Scan for the cell matching the given text and deliver its (x, y) coordinate at center. 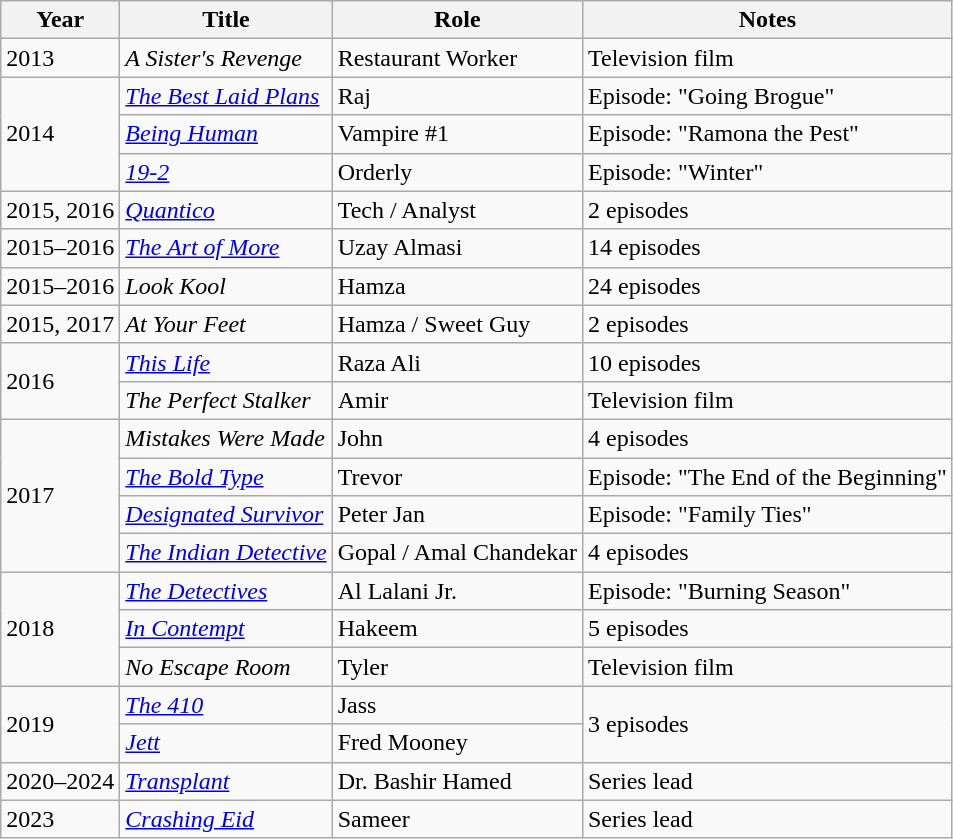
Episode: "Winter" (767, 172)
5 episodes (767, 629)
Episode: "Family Ties" (767, 515)
Notes (767, 20)
Trevor (457, 477)
The Detectives (226, 591)
Raza Ali (457, 362)
2014 (60, 134)
2023 (60, 819)
No Escape Room (226, 667)
Sameer (457, 819)
Hamza / Sweet Guy (457, 324)
At Your Feet (226, 324)
Uzay Almasi (457, 248)
The Art of More (226, 248)
John (457, 438)
Episode: "Going Brogue" (767, 96)
Gopal / Amal Chandekar (457, 553)
Tech / Analyst (457, 210)
3 episodes (767, 724)
A Sister's Revenge (226, 58)
Restaurant Worker (457, 58)
Vampire #1 (457, 134)
14 episodes (767, 248)
Mistakes Were Made (226, 438)
10 episodes (767, 362)
2013 (60, 58)
Role (457, 20)
Peter Jan (457, 515)
The Perfect Stalker (226, 400)
Episode: "Ramona the Pest" (767, 134)
Jett (226, 743)
Being Human (226, 134)
The Best Laid Plans (226, 96)
Transplant (226, 781)
This Life (226, 362)
Al Lalani Jr. (457, 591)
Jass (457, 705)
The Bold Type (226, 477)
Crashing Eid (226, 819)
Episode: "Burning Season" (767, 591)
24 episodes (767, 286)
2016 (60, 381)
Hakeem (457, 629)
Episode: "The End of the Beginning" (767, 477)
The Indian Detective (226, 553)
Hamza (457, 286)
2017 (60, 495)
Quantico (226, 210)
Orderly (457, 172)
2020–2024 (60, 781)
Amir (457, 400)
Look Kool (226, 286)
The 410 (226, 705)
Fred Mooney (457, 743)
Title (226, 20)
Designated Survivor (226, 515)
2015, 2017 (60, 324)
Dr. Bashir Hamed (457, 781)
2019 (60, 724)
Year (60, 20)
In Contempt (226, 629)
2018 (60, 629)
2015, 2016 (60, 210)
Raj (457, 96)
Tyler (457, 667)
19-2 (226, 172)
